Return (X, Y) of the center of cell containing provided text 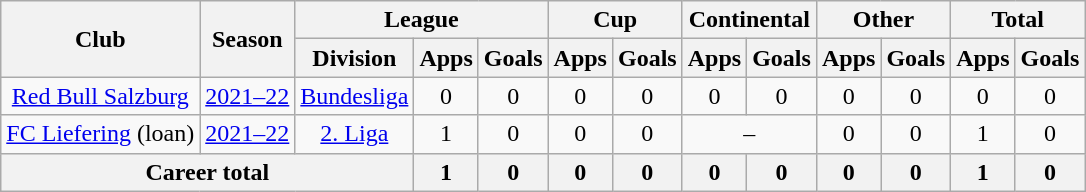
Total (1018, 20)
Other (883, 20)
– (749, 134)
Cup (615, 20)
FC Liefering (loan) (100, 134)
Red Bull Salzburg (100, 96)
Division (354, 58)
Career total (208, 172)
2. Liga (354, 134)
League (422, 20)
Continental (749, 20)
Season (248, 39)
Club (100, 39)
Bundesliga (354, 96)
